For the text-containing cell, return its midpoint in (X, Y) coordinate format. 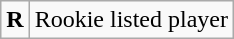
Rookie listed player (131, 20)
R (15, 20)
